Detect which cell encompasses the target text, then output its [X, Y] center coordinate. 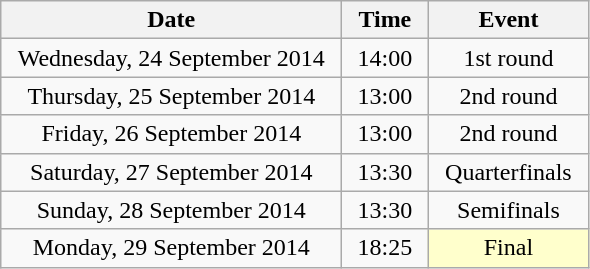
14:00 [385, 58]
Quarterfinals [508, 172]
Time [385, 20]
1st round [508, 58]
Semifinals [508, 210]
Wednesday, 24 September 2014 [172, 58]
Friday, 26 September 2014 [172, 134]
Monday, 29 September 2014 [172, 248]
Saturday, 27 September 2014 [172, 172]
Sunday, 28 September 2014 [172, 210]
Date [172, 20]
18:25 [385, 248]
Thursday, 25 September 2014 [172, 96]
Event [508, 20]
Final [508, 248]
